Locate the cell with the specified text and output its [X, Y] center coordinate. 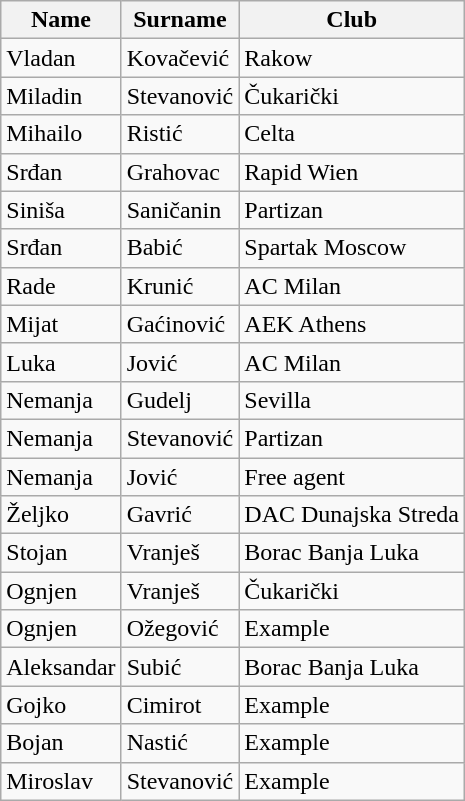
Mihailo [61, 134]
Gojko [61, 705]
Celta [352, 134]
Grahovac [180, 172]
Gavrić [180, 515]
Krunić [180, 286]
Ožegović [180, 629]
Gudelj [180, 400]
Name [61, 20]
Subić [180, 667]
Miladin [61, 96]
Cimirot [180, 705]
Babić [180, 248]
Sevilla [352, 400]
Club [352, 20]
Vladan [61, 58]
Mijat [61, 324]
DAC Dunajska Streda [352, 515]
Luka [61, 362]
Ristić [180, 134]
Free agent [352, 477]
Gaćinović [180, 324]
Rade [61, 286]
AEK Athens [352, 324]
Miroslav [61, 781]
Surname [180, 20]
Spartak Moscow [352, 248]
Rakow [352, 58]
Siniša [61, 210]
Kovačević [180, 58]
Saničanin [180, 210]
Nastić [180, 743]
Bojan [61, 743]
Stojan [61, 553]
Aleksandar [61, 667]
Željko [61, 515]
Rapid Wien [352, 172]
